Pinpoint the cell where the given text exists, returning its [X, Y] midpoint coordinate. 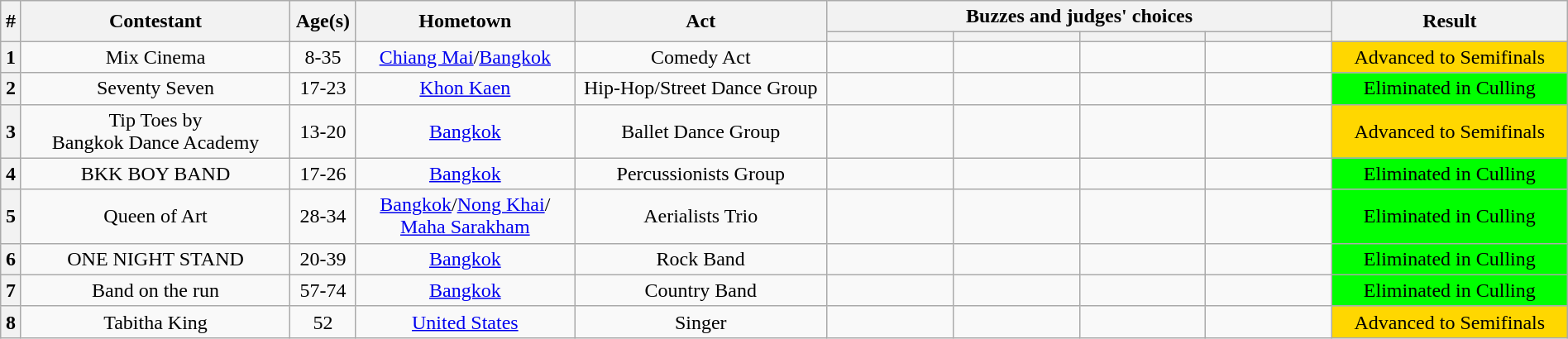
Rock Band [701, 259]
Hometown [465, 21]
6 [11, 259]
Percussionists Group [701, 174]
Tabitha King [155, 322]
Result [1449, 21]
8-35 [323, 57]
57-74 [323, 290]
4 [11, 174]
28-34 [323, 217]
13-20 [323, 131]
# [11, 21]
BKK BOY BAND [155, 174]
Khon Kaen [465, 88]
Ballet Dance Group [701, 131]
Comedy Act [701, 57]
Contestant [155, 21]
Country Band [701, 290]
8 [11, 322]
17-26 [323, 174]
5 [11, 217]
7 [11, 290]
Queen of Art [155, 217]
Act [701, 21]
Bangkok/Nong Khai/Maha Sarakham [465, 217]
Buzzes and judges' choices [1079, 17]
20-39 [323, 259]
1 [11, 57]
2 [11, 88]
Hip-Hop/Street Dance Group [701, 88]
Mix Cinema [155, 57]
52 [323, 322]
ONE NIGHT STAND [155, 259]
Age(s) [323, 21]
Seventy Seven [155, 88]
Singer [701, 322]
Aerialists Trio [701, 217]
United States [465, 322]
17-23 [323, 88]
Chiang Mai/Bangkok [465, 57]
Tip Toes byBangkok Dance Academy [155, 131]
3 [11, 131]
Band on the run [155, 290]
